Locate the cell with the specified text and output its (X, Y) center coordinate. 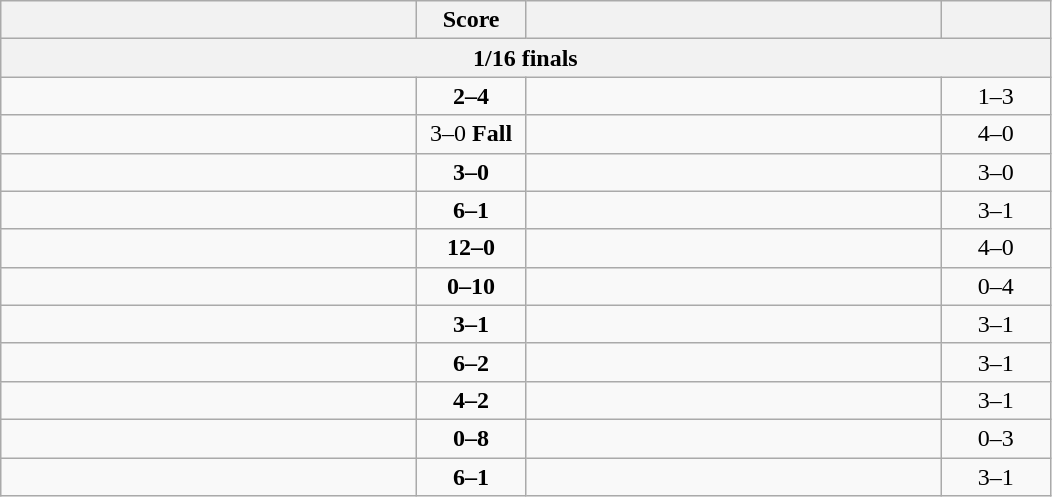
0–10 (472, 286)
0–8 (472, 438)
1/16 finals (526, 58)
12–0 (472, 248)
4–2 (472, 400)
0–3 (996, 438)
1–3 (996, 96)
6–2 (472, 362)
2–4 (472, 96)
Score (472, 20)
0–4 (996, 286)
3–0 Fall (472, 134)
